Detect which cell encompasses the target text, then output its [x, y] center coordinate. 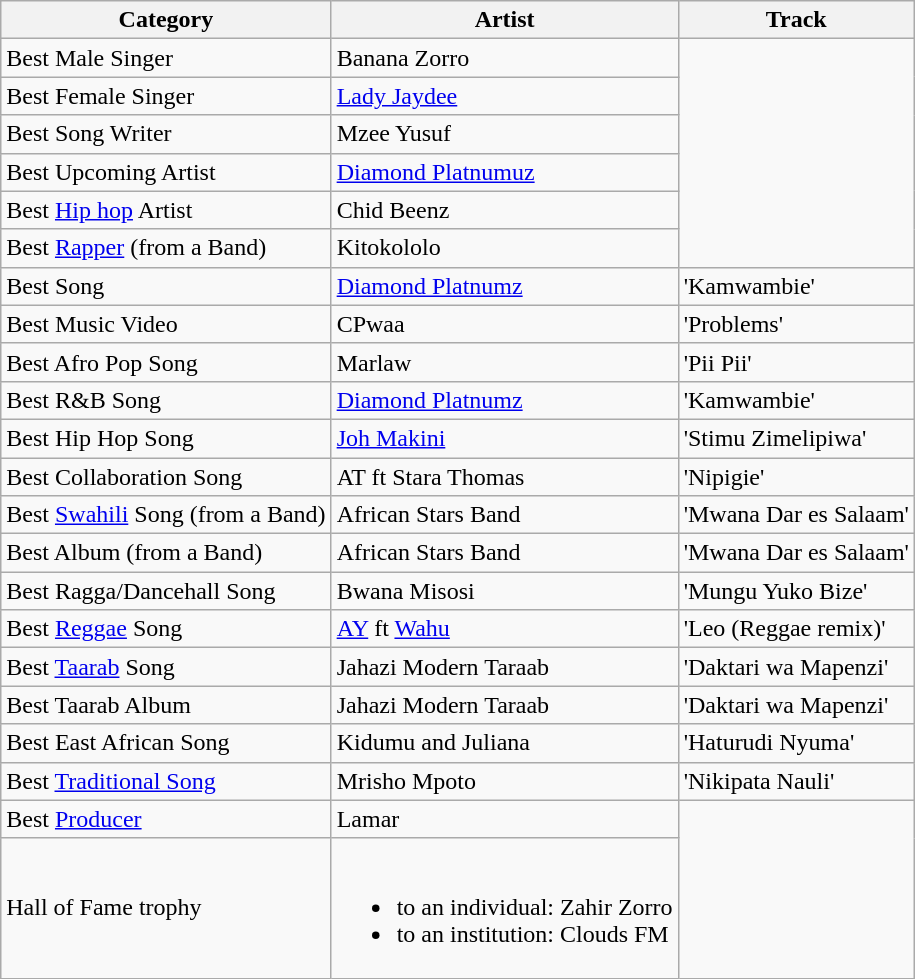
Best Hip Hop Song [166, 438]
Best Rapper (from a Band) [166, 248]
Best Collaboration Song [166, 477]
Best Afro Pop Song [166, 362]
Best Song [166, 286]
'Nikipata Nauli' [796, 781]
'Leo (Reggae remix)' [796, 629]
Best Male Singer [166, 58]
Category [166, 20]
Track [796, 20]
Best Song Writer [166, 134]
Best Music Video [166, 324]
Chid Beenz [504, 210]
'Stimu Zimelipiwa' [796, 438]
Marlaw [504, 362]
Lamar [504, 819]
Best R&B Song [166, 400]
AY ft Wahu [504, 629]
'Haturudi Nyuma' [796, 743]
Kitokololo [504, 248]
Hall of Fame trophy [166, 908]
Banana Zorro [504, 58]
'Mungu Yuko Bize' [796, 591]
Joh Makini [504, 438]
Best East African Song [166, 743]
Best Traditional Song [166, 781]
Best Swahili Song (from a Band) [166, 515]
Best Album (from a Band) [166, 553]
AT ft Stara Thomas [504, 477]
Best Reggae Song [166, 629]
Artist [504, 20]
Diamond Platnumuz [504, 172]
Best Taarab Album [166, 705]
Kidumu and Juliana [504, 743]
Best Hip hop Artist [166, 210]
'Nipigie' [796, 477]
Mzee Yusuf [504, 134]
'Problems' [796, 324]
Best Taarab Song [166, 667]
Best Producer [166, 819]
Best Ragga/Dancehall Song [166, 591]
CPwaa [504, 324]
Best Upcoming Artist [166, 172]
Lady Jaydee [504, 96]
'Pii Pii' [796, 362]
Bwana Misosi [504, 591]
to an individual: Zahir Zorroto an institution: Clouds FM [504, 908]
Best Female Singer [166, 96]
Mrisho Mpoto [504, 781]
